From the cell containing the given text, extract its center point as [x, y] coordinate. 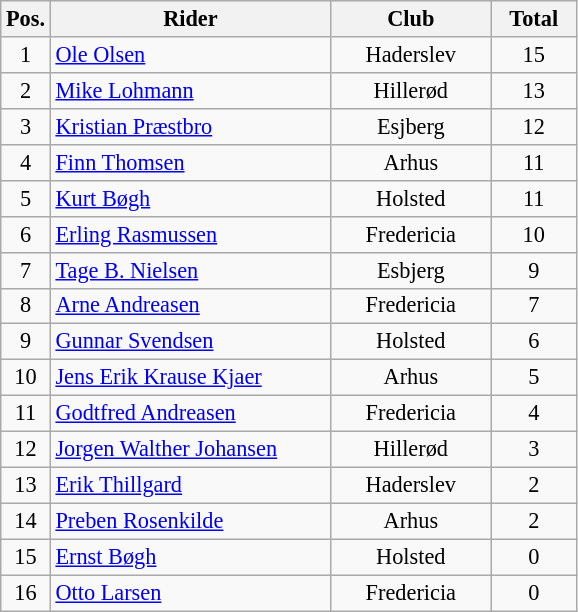
8 [26, 306]
Erling Rasmussen [190, 234]
Kristian Præstbro [190, 126]
14 [26, 521]
Jens Erik Krause Kjaer [190, 378]
Esjberg [411, 126]
Ernst Bøgh [190, 557]
Preben Rosenkilde [190, 521]
1 [26, 55]
Mike Lohmann [190, 90]
Total [534, 19]
Tage B. Nielsen [190, 270]
Arne Andreasen [190, 306]
Ole Olsen [190, 55]
Gunnar Svendsen [190, 342]
Esbjerg [411, 270]
Erik Thillgard [190, 485]
Otto Larsen [190, 593]
Godtfred Andreasen [190, 414]
Rider [190, 19]
Jorgen Walther Johansen [190, 450]
Club [411, 19]
16 [26, 593]
Pos. [26, 19]
Finn Thomsen [190, 162]
Kurt Bøgh [190, 198]
